Scan for the cell matching the given text and deliver its (x, y) coordinate at center. 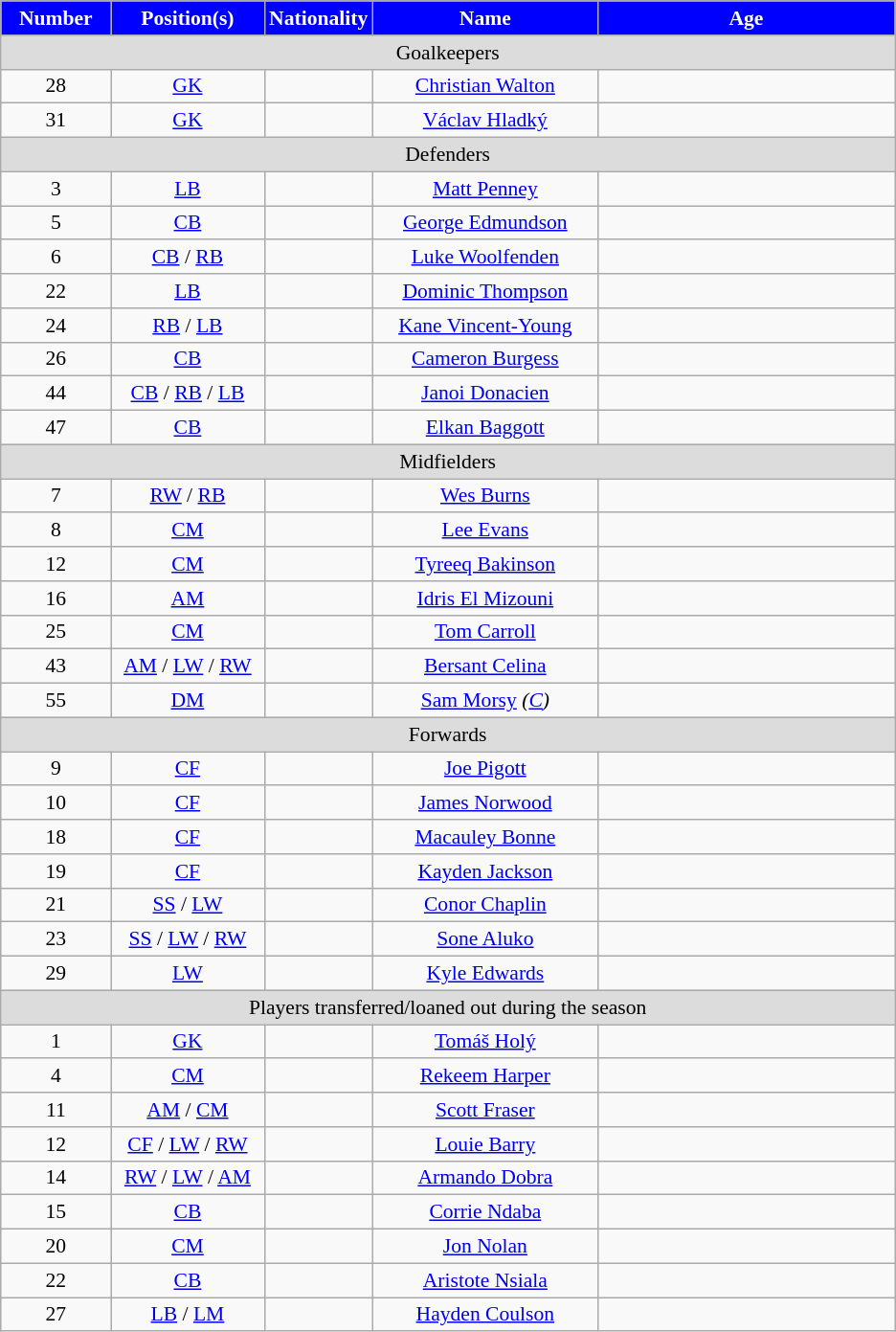
Scott Fraser (484, 1110)
Tom Carroll (484, 632)
3 (56, 189)
DM (188, 701)
Janoi Donacien (484, 394)
Tyreeq Bakinson (484, 564)
Players transferred/loaned out during the season (448, 1007)
Armando Dobra (484, 1178)
RW / LW / AM (188, 1178)
AM (188, 598)
Forwards (448, 734)
6 (56, 258)
5 (56, 223)
Macauley Bonne (484, 837)
Václav Hladký (484, 121)
Nationality (318, 18)
CF / LW / RW (188, 1144)
Luke Woolfenden (484, 258)
25 (56, 632)
23 (56, 939)
31 (56, 121)
Elkan Baggott (484, 428)
21 (56, 905)
28 (56, 86)
7 (56, 496)
James Norwood (484, 803)
Midfielders (448, 462)
Kane Vincent-Young (484, 326)
43 (56, 666)
RB / LB (188, 326)
LW (188, 974)
RW / RB (188, 496)
1 (56, 1042)
14 (56, 1178)
Wes Burns (484, 496)
Sone Aluko (484, 939)
AM / LW / RW (188, 666)
Christian Walton (484, 86)
SS / LW (188, 905)
Number (56, 18)
LB / LM (188, 1315)
Lee Evans (484, 531)
Age (746, 18)
Joe Pigott (484, 769)
Sam Morsy (C) (484, 701)
19 (56, 871)
29 (56, 974)
Bersant Celina (484, 666)
Hayden Coulson (484, 1315)
9 (56, 769)
Goalkeepers (448, 53)
Jon Nolan (484, 1247)
Conor Chaplin (484, 905)
11 (56, 1110)
20 (56, 1247)
Rekeem Harper (484, 1076)
Position(s) (188, 18)
16 (56, 598)
8 (56, 531)
24 (56, 326)
Tomáš Holý (484, 1042)
4 (56, 1076)
Name (484, 18)
55 (56, 701)
47 (56, 428)
Defenders (448, 155)
44 (56, 394)
Dominic Thompson (484, 291)
Aristote Nsiala (484, 1280)
26 (56, 359)
27 (56, 1315)
Corrie Ndaba (484, 1212)
SS / LW / RW (188, 939)
Louie Barry (484, 1144)
15 (56, 1212)
Idris El Mizouni (484, 598)
AM / CM (188, 1110)
Cameron Burgess (484, 359)
18 (56, 837)
CB / RB (188, 258)
Matt Penney (484, 189)
Kyle Edwards (484, 974)
Kayden Jackson (484, 871)
CB / RB / LB (188, 394)
10 (56, 803)
George Edmundson (484, 223)
